Search for the cell housing the specified text and yield its (X, Y) center coordinate. 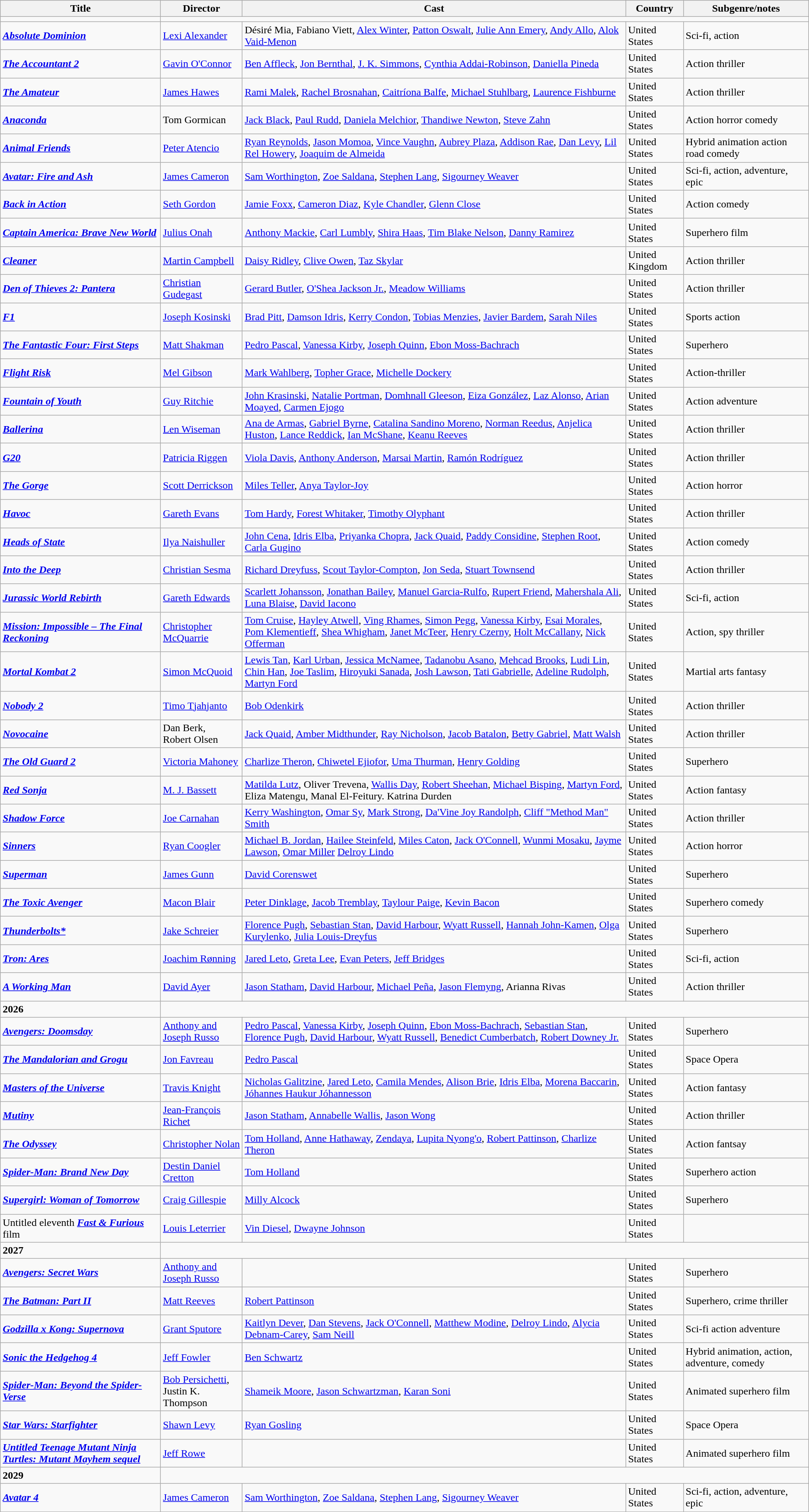
Avengers: Secret Wars (80, 1273)
Flight Risk (80, 373)
Superman (80, 875)
Joe Carnahan (201, 818)
Simon McQuoid (201, 672)
Ryan Reynolds, Jason Momoa, Vince Vaughn, Aubrey Plaza, Addison Rae, Dan Levy, Lil Rel Howery, Joaquim de Almeida (434, 148)
Bob Odenkirk (434, 705)
Craig Gillespie (201, 1200)
Guy Ritchie (201, 401)
Into the Deep (80, 570)
Charlize Theron, Chiwetel Ejiofor, Uma Thurman, Henry Golding (434, 761)
Kerry Washington, Omar Sy, Mark Strong, Da'Vine Joy Randolph, Cliff "Method Man" Smith (434, 818)
The Odyssey (80, 1143)
Joachim Rønning (201, 958)
Hybrid animation action road comedy (746, 148)
F1 (80, 316)
Matt Reeves (201, 1301)
M. J. Bassett (201, 790)
John Cena, Idris Elba, Priyanka Chopra, Jack Quaid, Paddy Considine, Stephen Root, Carla Gugino (434, 542)
Daisy Ridley, Clive Owen, Taz Skylar (434, 260)
Shameik Moore, Jason Schwartzman, Karan Soni (434, 1391)
Jack Quaid, Amber Midthunder, Ray Nicholson, Jacob Batalon, Betty Gabriel, Matt Walsh (434, 734)
James Hawes (201, 92)
Dan Berk,Robert Olsen (201, 734)
Director (201, 9)
Superhero comedy (746, 902)
Sports action (746, 316)
Back in Action (80, 204)
Gavin O'Connor (201, 64)
Godzilla x Kong: Supernova (80, 1329)
Scarlett Johansson, Jonathan Bailey, Manuel Garcia-Rulfo, Rupert Friend, Mahershala Ali, Luna Blaise, David Iacono (434, 598)
Ben Affleck, Jon Bernthal, J. K. Simmons, Cynthia Addai-Robinson, Daniella Pineda (434, 64)
Martial arts fantasy (746, 672)
Gareth Edwards (201, 598)
Len Wiseman (201, 430)
Gareth Evans (201, 513)
Rami Malek, Rachel Brosnahan, Caitríona Balfe, Michael Stuhlbarg, Laurence Fishburne (434, 92)
Action, spy thriller (746, 632)
Avengers: Doomsday (80, 1031)
Den of Thieves 2: Pantera (80, 289)
Untitled Teenage Mutant Ninja Turtles: Mutant Mayhem sequel (80, 1453)
Mutiny (80, 1116)
Jason Statham, David Harbour, Michael Peña, Jason Flemyng, Arianna Rivas (434, 987)
Ryan Gosling (434, 1425)
Untitled eleventh Fast & Furious film (80, 1228)
Tom Hardy, Forest Whitaker, Timothy Olyphant (434, 513)
Vin Diesel, Dwayne Johnson (434, 1228)
A Working Man (80, 987)
Country (654, 9)
Avatar 4 (80, 1498)
Superhero film (746, 232)
The Accountant 2 (80, 64)
Travis Knight (201, 1087)
Richard Dreyfuss, Scout Taylor-Compton, Jon Seda, Stuart Townsend (434, 570)
Shawn Levy (201, 1425)
G20 (80, 457)
Ryan Coogler (201, 846)
Star Wars: Starfighter (80, 1425)
Title (80, 9)
Jack Black, Paul Rudd, Daniela Melchior, Thandiwe Newton, Steve Zahn (434, 120)
Heads of State (80, 542)
Tom Gormican (201, 120)
2027 (80, 1251)
Gerard Butler, O'Shea Jackson Jr., Meadow Williams (434, 289)
Jon Favreau (201, 1060)
Julius Onah (201, 232)
Joseph Kosinski (201, 316)
Christian Sesma (201, 570)
Jake Schreier (201, 931)
Ana de Armas, Gabriel Byrne, Catalina Sandino Moreno, Norman Reedus, Anjelica Huston, Lance Reddick, Ian McShane, Keanu Reeves (434, 430)
Anthony Mackie, Carl Lumbly, Shira Haas, Tim Blake Nelson, Danny Ramirez (434, 232)
Mission: Impossible – The Final Reckoning (80, 632)
Peter Atencio (201, 148)
Jeff Fowler (201, 1357)
Action adventure (746, 401)
Novocaine (80, 734)
Robert Pattinson (434, 1301)
Grant Sputore (201, 1329)
Anaconda (80, 120)
Matt Shakman (201, 345)
Spider-Man: Beyond the Spider-Verse (80, 1391)
Ballerina (80, 430)
David Ayer (201, 987)
Désiré Mia, Fabiano Viett, Alex Winter, Patton Oswalt, Julie Ann Emery, Andy Allo, Alok Vaid-Menon (434, 35)
Mortal Kombat 2 (80, 672)
Tom Holland (434, 1172)
Kaitlyn Dever, Dan Stevens, Jack O'Connell, Matthew Modine, Delroy Lindo, Alycia Debnam-Carey, Sam Neill (434, 1329)
Pedro Pascal (434, 1060)
Spider-Man: Brand New Day (80, 1172)
Pedro Pascal, Vanessa Kirby, Joseph Quinn, Ebon Moss-Bachrach (434, 345)
Peter Dinklage, Jacob Tremblay, Taylour Paige, Kevin Bacon (434, 902)
Avatar: Fire and Ash (80, 176)
The Batman: Part II (80, 1301)
Christian Gudegast (201, 289)
Viola Davis, Anthony Anderson, Marsai Martin, Ramón Rodríguez (434, 457)
The Fantastic Four: First Steps (80, 345)
Havoc (80, 513)
The Gorge (80, 486)
Superhero, crime thriller (746, 1301)
Jean-François Richet (201, 1116)
David Corenswet (434, 875)
Cleaner (80, 260)
The Amateur (80, 92)
Brad Pitt, Damson Idris, Kerry Condon, Tobias Menzies, Javier Bardem, Sarah Niles (434, 316)
Matilda Lutz, Oliver Trevena, Wallis Day, Robert Sheehan, Michael Bisping, Martyn Ford, Eliza Matengu, Manal El-Feitury. Katrina Durden (434, 790)
Patricia Riggen (201, 457)
Scott Derrickson (201, 486)
Captain America: Brave New World (80, 232)
Jason Statham, Annabelle Wallis, Jason Wong (434, 1116)
Louis Leterrier (201, 1228)
Macon Blair (201, 902)
Michael B. Jordan, Hailee Steinfeld, Miles Caton, Jack O'Connell, Wunmi Mosaku, Jayme Lawson, Omar Miller Delroy Lindo (434, 846)
Tron: Ares (80, 958)
The Mandalorian and Grogu (80, 1060)
Destin Daniel Cretton (201, 1172)
Christopher Nolan (201, 1143)
Nobody 2 (80, 705)
Victoria Mahoney (201, 761)
Christopher McQuarrie (201, 632)
Tom Holland, Anne Hathaway, Zendaya, Lupita Nyong'o, Robert Pattinson, Charlize Theron (434, 1143)
Masters of the Universe (80, 1087)
James Gunn (201, 875)
Florence Pugh, Sebastian Stan, David Harbour, Wyatt Russell, Hannah John-Kamen, Olga Kurylenko, Julia Louis-Dreyfus (434, 931)
Miles Teller, Anya Taylor-Joy (434, 486)
Red Sonja (80, 790)
Animal Friends (80, 148)
Sinners (80, 846)
Martin Campbell (201, 260)
Jared Leto, Greta Lee, Evan Peters, Jeff Bridges (434, 958)
The Toxic Avenger (80, 902)
Subgenre/notes (746, 9)
Supergirl: Woman of Tomorrow (80, 1200)
Jamie Foxx, Cameron Diaz, Kyle Chandler, Glenn Close (434, 204)
2029 (80, 1475)
Seth Gordon (201, 204)
Sci-fi action adventure (746, 1329)
Action horror comedy (746, 120)
United Kingdom (654, 260)
Milly Alcock (434, 1200)
Action fantsay (746, 1143)
Action-thriller (746, 373)
Nicholas Galitzine, Jared Leto, Camila Mendes, Alison Brie, Idris Elba, Morena Baccarin, Jóhannes Haukur Jóhannesson (434, 1087)
Superhero action (746, 1172)
Lexi Alexander (201, 35)
Cast (434, 9)
Timo Tjahjanto (201, 705)
Mark Wahlberg, Topher Grace, Michelle Dockery (434, 373)
Thunderbolts* (80, 931)
Sonic the Hedgehog 4 (80, 1357)
John Krasinski, Natalie Portman, Domhnall Gleeson, Eiza González, Laz Alonso, Arian Moayed, Carmen Ejogo (434, 401)
Jurassic World Rebirth (80, 598)
The Old Guard 2 (80, 761)
Absolute Dominion (80, 35)
Mel Gibson (201, 373)
Hybrid animation, action, adventure, comedy (746, 1357)
Shadow Force (80, 818)
Ben Schwartz (434, 1357)
Ilya Naishuller (201, 542)
Fountain of Youth (80, 401)
Jeff Rowe (201, 1453)
2026 (80, 1009)
Bob Persichetti,Justin K. Thompson (201, 1391)
